Locate the cell with the specified text and output its (X, Y) center coordinate. 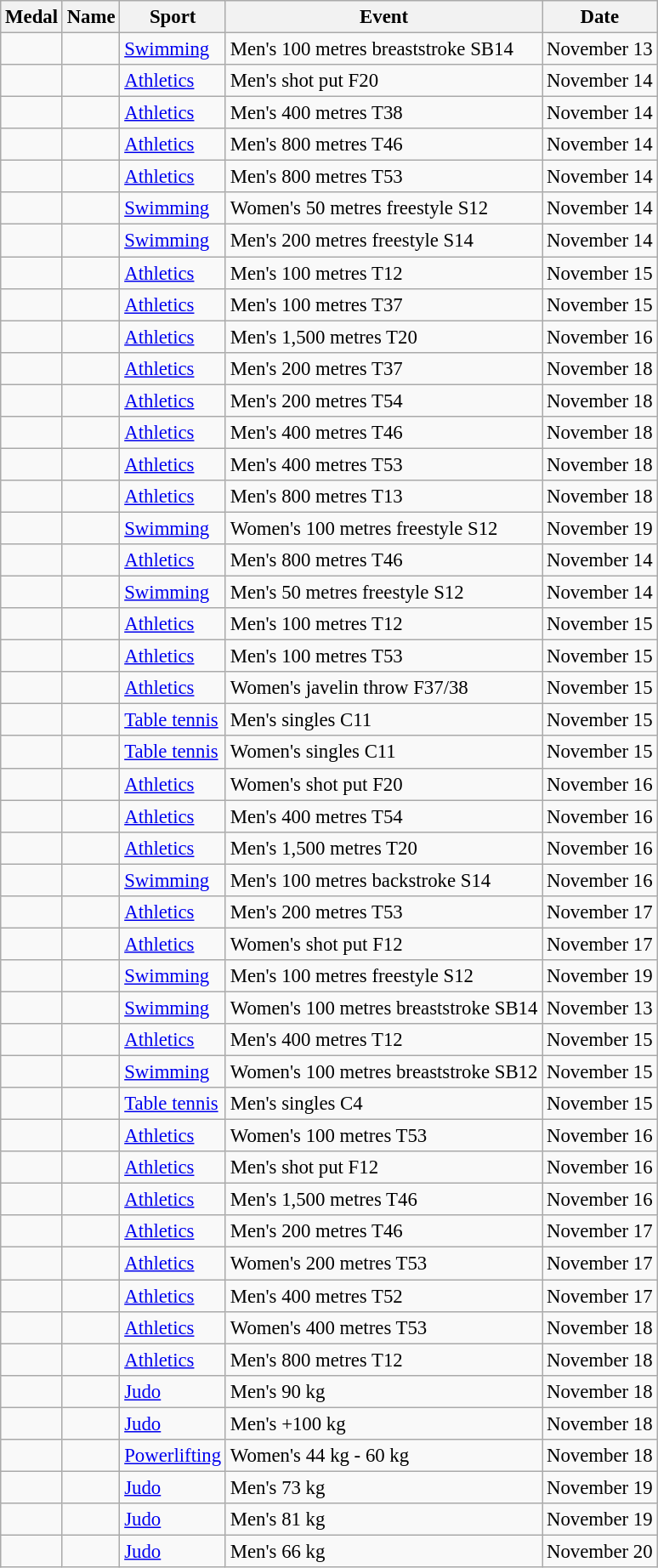
Women's 100 metres breaststroke SB14 (383, 1008)
Men's 200 metres T37 (383, 368)
Date (600, 17)
Sport (173, 17)
Men's 66 kg (383, 1551)
Men's 81 kg (383, 1520)
Men's shot put F20 (383, 81)
Men's 800 metres T53 (383, 177)
Medal (32, 17)
Women's 400 metres T53 (383, 1327)
Men's 100 metres breaststroke SB14 (383, 49)
Men's 90 kg (383, 1391)
Men's 800 metres T13 (383, 497)
Powerlifting (173, 1456)
Event (383, 17)
Women's shot put F12 (383, 944)
Men's 200 metres freestyle S14 (383, 241)
Women's 100 metres freestyle S12 (383, 528)
Men's 400 metres T46 (383, 433)
Women's shot put F20 (383, 784)
Women's 100 metres breaststroke SB12 (383, 1072)
Men's 400 metres T53 (383, 464)
Women's singles C11 (383, 753)
Women's javelin throw F37/38 (383, 688)
Men's 400 metres T12 (383, 1040)
Men's 50 metres freestyle S12 (383, 593)
Men's 400 metres T38 (383, 113)
November 20 (600, 1551)
Men's 1,500 metres T46 (383, 1200)
Men's 73 kg (383, 1487)
Men's 800 metres T12 (383, 1360)
Men's singles C11 (383, 720)
Men's 400 metres T52 (383, 1296)
Women's 50 metres freestyle S12 (383, 208)
Men's singles C4 (383, 1104)
Men's 400 metres T54 (383, 816)
Men's 100 metres T53 (383, 656)
Men's 100 metres T37 (383, 304)
Men's 100 metres freestyle S12 (383, 976)
Men's 200 metres T46 (383, 1232)
Women's 44 kg - 60 kg (383, 1456)
Men's shot put F12 (383, 1167)
Women's 100 metres T53 (383, 1136)
Men's 200 metres T54 (383, 401)
Men's 100 metres backstroke S14 (383, 880)
Men's +100 kg (383, 1423)
Women's 200 metres T53 (383, 1264)
Name (91, 17)
Men's 200 metres T53 (383, 912)
